From the cell containing the given text, extract its center point as (x, y) coordinate. 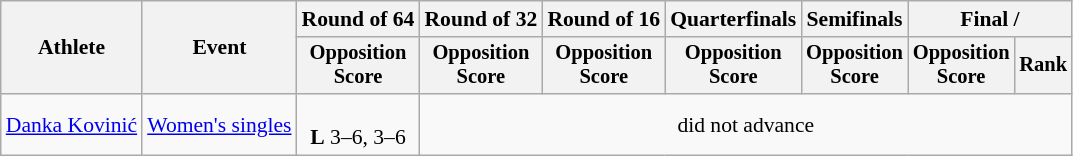
Semifinals (854, 19)
Round of 16 (604, 19)
Women's singles (219, 124)
Round of 64 (358, 19)
L 3–6, 3–6 (358, 124)
Athlete (72, 48)
Final / (990, 19)
Rank (1043, 66)
Quarterfinals (733, 19)
did not advance (746, 124)
Danka Kovinić (72, 124)
Round of 32 (480, 19)
Event (219, 48)
